From the cell containing the given text, extract its center point as (X, Y) coordinate. 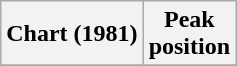
Peakposition (189, 34)
Chart (1981) (72, 34)
